Provide the [X, Y] coordinate of the cell's center where the given text is located.  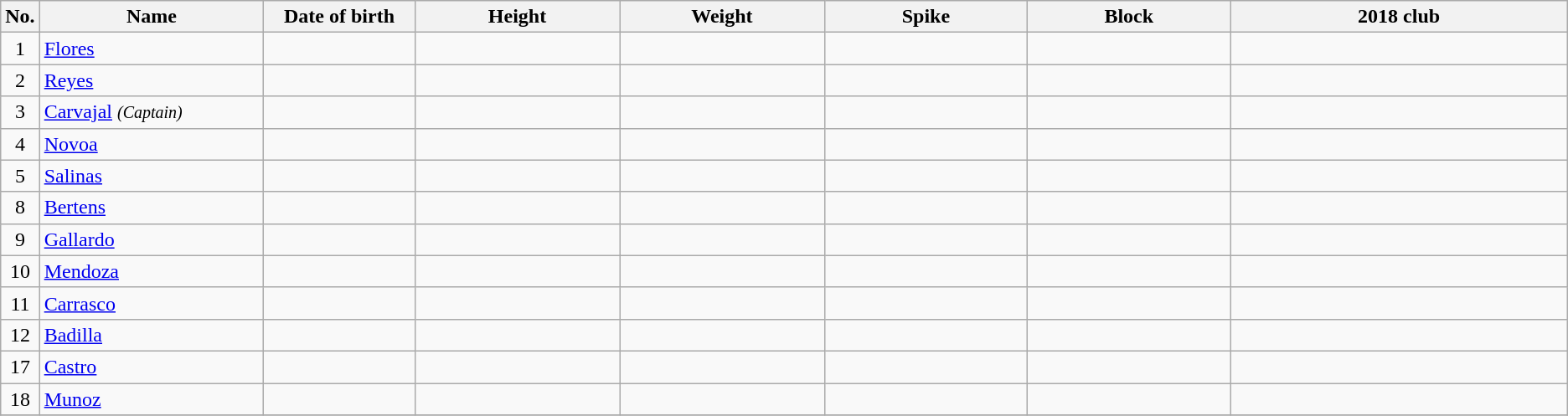
4 [20, 144]
17 [20, 367]
Munoz [151, 399]
9 [20, 239]
Bertens [151, 208]
12 [20, 335]
Gallardo [151, 239]
8 [20, 208]
Name [151, 17]
Weight [722, 17]
Spike [926, 17]
Height [517, 17]
Reyes [151, 80]
Carrasco [151, 303]
2 [20, 80]
Date of birth [340, 17]
No. [20, 17]
1 [20, 49]
18 [20, 399]
Castro [151, 367]
Badilla [151, 335]
5 [20, 176]
Novoa [151, 144]
Flores [151, 49]
Salinas [151, 176]
11 [20, 303]
Carvajal (Captain) [151, 112]
10 [20, 271]
3 [20, 112]
Block [1129, 17]
Mendoza [151, 271]
2018 club [1399, 17]
